Detect which cell encompasses the target text, then output its [X, Y] center coordinate. 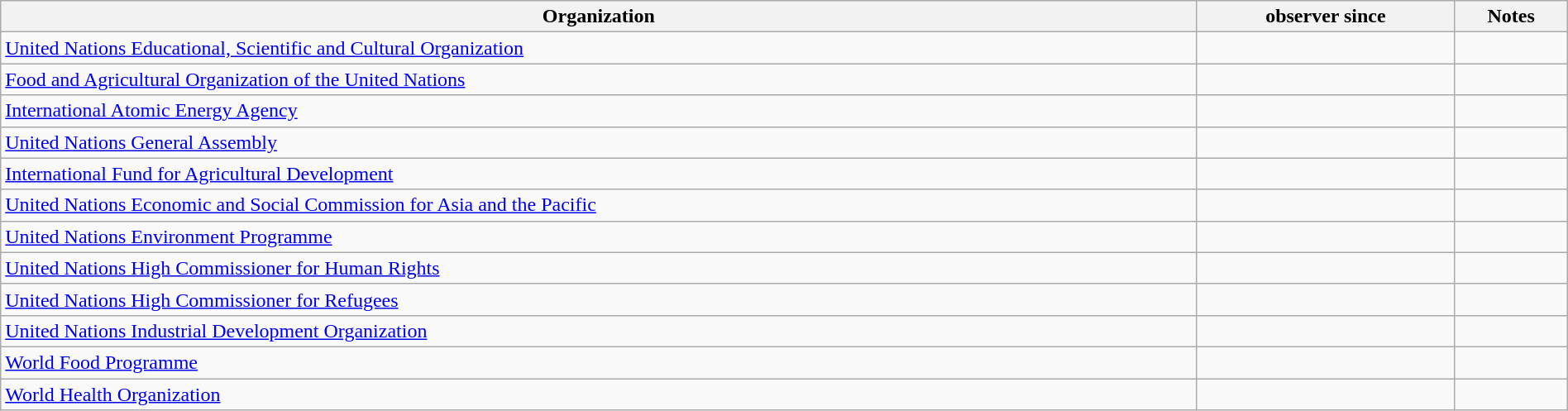
United Nations High Commissioner for Human Rights [599, 268]
United Nations Industrial Development Organization [599, 331]
Food and Agricultural Organization of the United Nations [599, 79]
observer since [1326, 17]
International Fund for Agricultural Development [599, 174]
Notes [1511, 17]
United Nations Educational, Scientific and Cultural Organization [599, 48]
Organization [599, 17]
United Nations High Commissioner for Refugees [599, 299]
World Food Programme [599, 362]
United Nations Environment Programme [599, 237]
International Atomic Energy Agency [599, 111]
United Nations Economic and Social Commission for Asia and the Pacific [599, 205]
World Health Organization [599, 394]
United Nations General Assembly [599, 142]
